Capture the cell that displays the provided text and extract its (x, y) central coordinate. 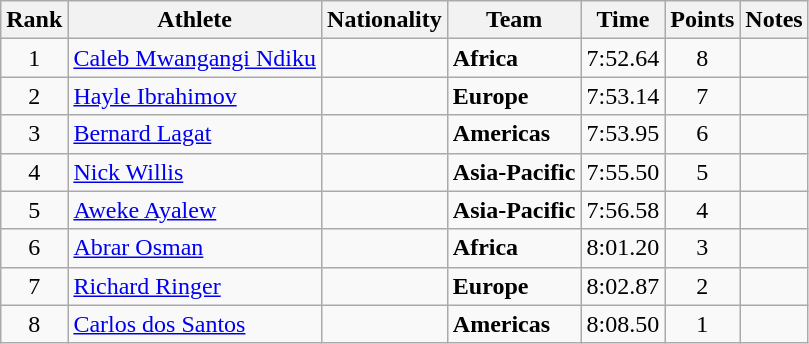
Time (623, 20)
7:55.50 (623, 172)
8:01.20 (623, 248)
Nick Willis (195, 172)
Notes (774, 20)
Nationality (385, 20)
Carlos dos Santos (195, 324)
Aweke Ayalew (195, 210)
Athlete (195, 20)
7:56.58 (623, 210)
7:52.64 (623, 58)
Richard Ringer (195, 286)
Caleb Mwangangi Ndiku (195, 58)
7:53.95 (623, 134)
Points (702, 20)
Team (514, 20)
Bernard Lagat (195, 134)
Rank (34, 20)
Hayle Ibrahimov (195, 96)
Abrar Osman (195, 248)
8:08.50 (623, 324)
8:02.87 (623, 286)
7:53.14 (623, 96)
